Pinpoint the cell where the given text exists, returning its [X, Y] midpoint coordinate. 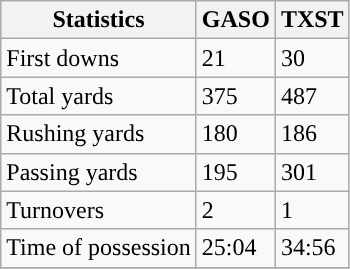
Time of possession [99, 248]
487 [312, 96]
TXST [312, 20]
Turnovers [99, 210]
21 [236, 58]
30 [312, 58]
195 [236, 172]
375 [236, 96]
Rushing yards [99, 134]
Passing yards [99, 172]
2 [236, 210]
First downs [99, 58]
34:56 [312, 248]
Total yards [99, 96]
186 [312, 134]
GASO [236, 20]
Statistics [99, 20]
25:04 [236, 248]
1 [312, 210]
301 [312, 172]
180 [236, 134]
